Scan for the cell matching the given text and deliver its [X, Y] coordinate at center. 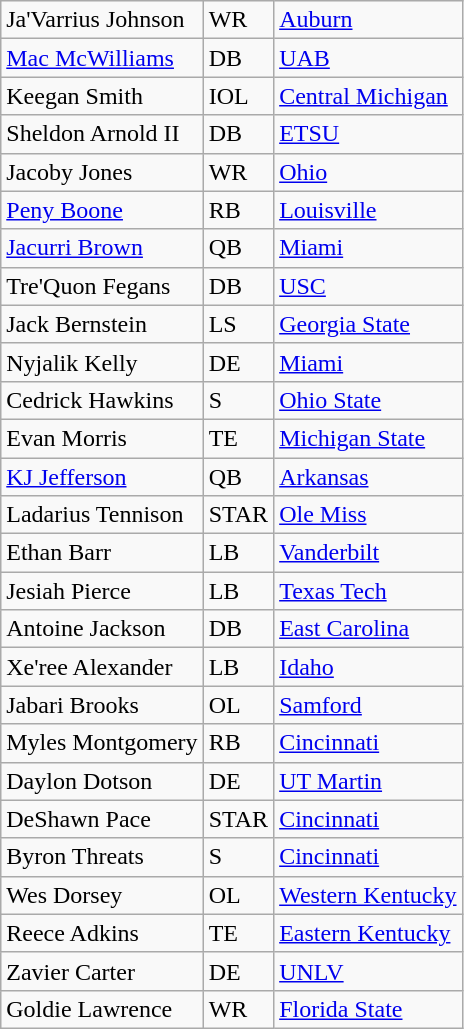
Sheldon Arnold II [102, 134]
Myles Montgomery [102, 743]
IOL [238, 96]
Ja'Varrius Johnson [102, 20]
Tre'Quon Fegans [102, 286]
Ladarius Tennison [102, 515]
Peny Boone [102, 210]
Jesiah Pierce [102, 591]
Jabari Brooks [102, 705]
Arkansas [368, 477]
Ole Miss [368, 515]
Daylon Dotson [102, 781]
Eastern Kentucky [368, 933]
Zavier Carter [102, 971]
Wes Dorsey [102, 895]
Byron Threats [102, 857]
UNLV [368, 971]
Evan Morris [102, 438]
LS [238, 324]
UT Martin [368, 781]
Ethan Barr [102, 553]
Jacurri Brown [102, 248]
East Carolina [368, 629]
Goldie Lawrence [102, 1009]
Mac McWilliams [102, 58]
Texas Tech [368, 591]
Central Michigan [368, 96]
Keegan Smith [102, 96]
Ohio State [368, 400]
Georgia State [368, 324]
KJ Jefferson [102, 477]
Xe'ree Alexander [102, 667]
UAB [368, 58]
Idaho [368, 667]
Louisville [368, 210]
Nyjalik Kelly [102, 362]
Vanderbilt [368, 553]
USC [368, 286]
Auburn [368, 20]
Jack Bernstein [102, 324]
Cedrick Hawkins [102, 400]
Antoine Jackson [102, 629]
Western Kentucky [368, 895]
DeShawn Pace [102, 819]
ETSU [368, 134]
Ohio [368, 172]
Michigan State [368, 438]
Jacoby Jones [102, 172]
Reece Adkins [102, 933]
Florida State [368, 1009]
Samford [368, 705]
